Capture the cell that displays the provided text and extract its [X, Y] central coordinate. 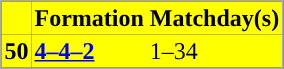
1–34 [214, 50]
Matchday(s) [214, 18]
50 [17, 50]
Formation [90, 18]
4–4–2 [90, 50]
